Return the (X, Y) coordinate for the center point of the cell that contains the specified text.  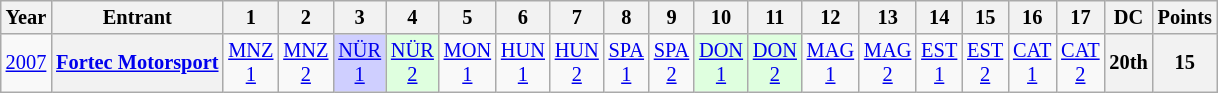
17 (1080, 17)
MNZ1 (250, 63)
CAT2 (1080, 63)
MAG2 (888, 63)
Fortec Motorsport (137, 63)
9 (672, 17)
Entrant (137, 17)
2007 (26, 63)
2 (306, 17)
Points (1185, 17)
MON1 (468, 63)
MAG1 (830, 63)
EST2 (985, 63)
MNZ2 (306, 63)
CAT1 (1032, 63)
4 (412, 17)
SPA1 (626, 63)
20th (1128, 63)
3 (360, 17)
5 (468, 17)
11 (775, 17)
12 (830, 17)
DON2 (775, 63)
EST1 (939, 63)
NÜR1 (360, 63)
13 (888, 17)
HUN2 (577, 63)
7 (577, 17)
NÜR2 (412, 63)
14 (939, 17)
16 (1032, 17)
6 (523, 17)
DC (1128, 17)
Year (26, 17)
1 (250, 17)
DON1 (721, 63)
8 (626, 17)
HUN1 (523, 63)
SPA2 (672, 63)
10 (721, 17)
